Extract the (x, y) coordinate from the center of the cell holding the provided text.  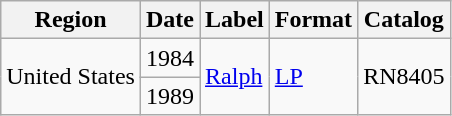
United States (71, 77)
Catalog (404, 20)
1984 (170, 58)
LP (313, 77)
Label (235, 20)
1989 (170, 96)
Ralph (235, 77)
Format (313, 20)
RN8405 (404, 77)
Region (71, 20)
Date (170, 20)
